Find where the given text appears and provide that cell's center as (x, y) coordinate. 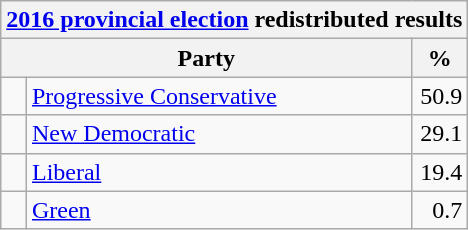
50.9 (440, 96)
2016 provincial election redistributed results (234, 20)
Progressive Conservative (218, 96)
19.4 (440, 172)
Party (206, 58)
Liberal (218, 172)
New Democratic (218, 134)
% (440, 58)
Green (218, 210)
29.1 (440, 134)
0.7 (440, 210)
